Capture the cell that displays the provided text and extract its (X, Y) central coordinate. 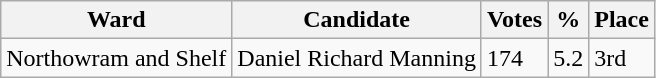
Ward (116, 20)
Daniel Richard Manning (357, 58)
% (568, 20)
5.2 (568, 58)
Votes (514, 20)
Candidate (357, 20)
Place (622, 20)
Northowram and Shelf (116, 58)
174 (514, 58)
3rd (622, 58)
